Search for the cell housing the specified text and yield its (X, Y) center coordinate. 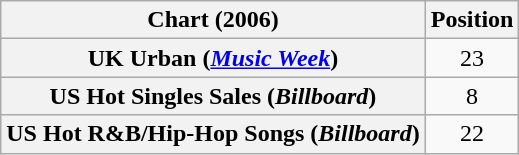
Chart (2006) (213, 20)
23 (472, 58)
US Hot Singles Sales (Billboard) (213, 96)
US Hot R&B/Hip-Hop Songs (Billboard) (213, 134)
UK Urban (Music Week) (213, 58)
22 (472, 134)
Position (472, 20)
8 (472, 96)
